Identify which cell holds the provided text, then report its (X, Y) central coordinate. 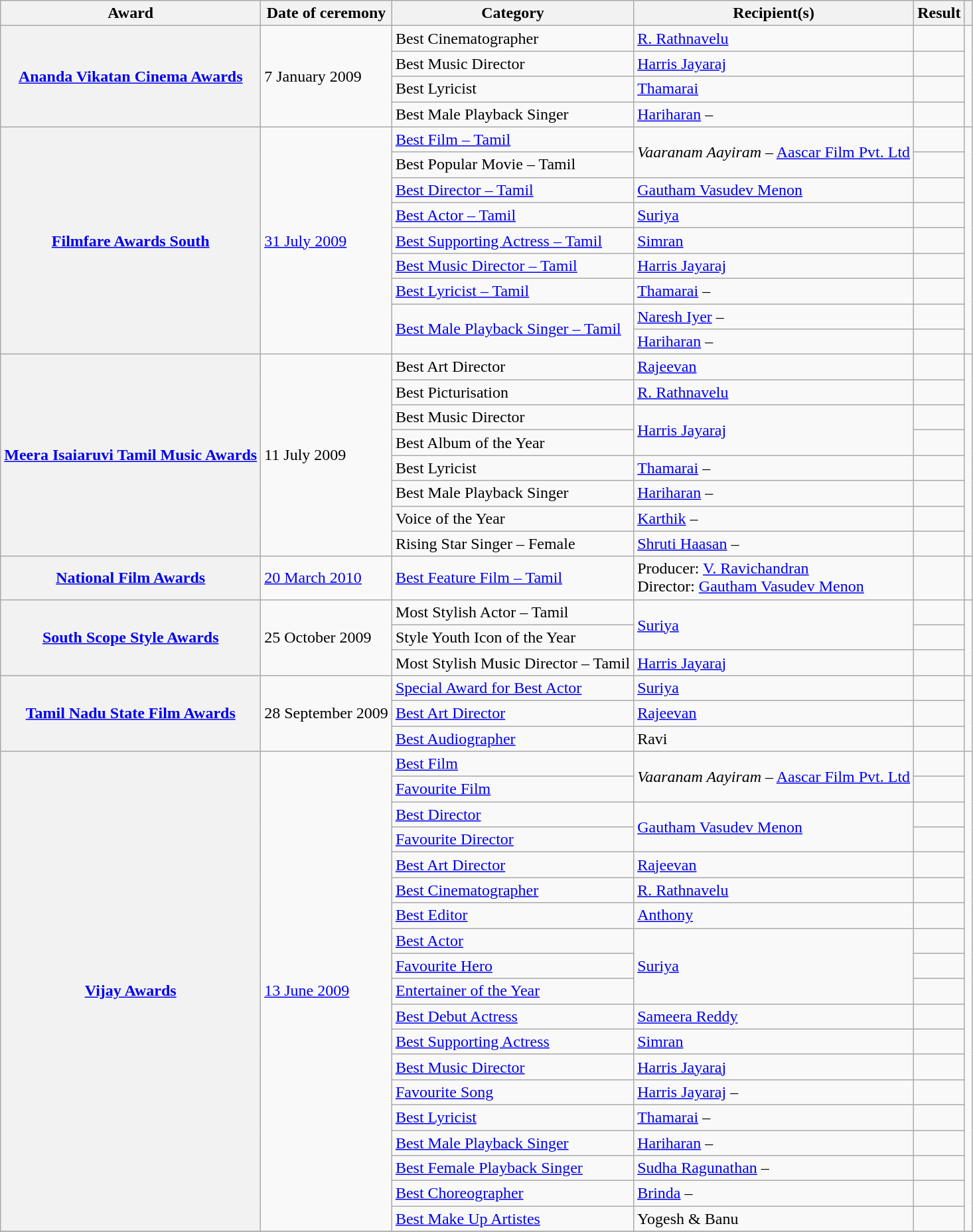
Best Make Up Artistes (512, 1219)
Rising Star Singer – Female (512, 544)
Award (131, 13)
Best Feature Film – Tamil (512, 577)
Filmfare Awards South (131, 240)
Best Film (512, 764)
Ananda Vikatan Cinema Awards (131, 76)
13 June 2009 (327, 992)
Vijay Awards (131, 992)
Special Award for Best Actor (512, 688)
11 July 2009 (327, 455)
Favourite Film (512, 789)
Style Youth Icon of the Year (512, 637)
Shruti Haasan – (774, 544)
Anthony (774, 915)
Best Supporting Actress (512, 1041)
Entertainer of the Year (512, 991)
Karthik – (774, 518)
Thamarai (774, 89)
Naresh Iyer – (774, 317)
Best Editor (512, 915)
20 March 2010 (327, 577)
Best Actor – Tamil (512, 215)
Category (512, 13)
Harris Jayaraj – (774, 1092)
Best Director (512, 814)
Best Picturisation (512, 392)
Result (939, 13)
Yogesh & Banu (774, 1219)
Best Lyricist – Tamil (512, 291)
Best Film – Tamil (512, 139)
Sameera Reddy (774, 1016)
31 July 2009 (327, 240)
Best Female Playback Singer (512, 1168)
Best Debut Actress (512, 1016)
Best Music Director – Tamil (512, 266)
National Film Awards (131, 577)
Tamil Nadu State Film Awards (131, 713)
Meera Isaiaruvi Tamil Music Awards (131, 455)
Best Popular Movie – Tamil (512, 165)
Best Supporting Actress – Tamil (512, 240)
Best Album of the Year (512, 443)
Most Stylish Music Director – Tamil (512, 662)
Best Director – Tamil (512, 190)
Best Audiographer (512, 739)
Most Stylish Actor – Tamil (512, 612)
South Scope Style Awards (131, 637)
Ravi (774, 739)
Voice of the Year (512, 518)
Favourite Hero (512, 966)
Date of ceremony (327, 13)
7 January 2009 (327, 76)
Brinda – (774, 1193)
Best Male Playback Singer – Tamil (512, 329)
Favourite Song (512, 1092)
Recipient(s) (774, 13)
Producer: V. RavichandranDirector: Gautham Vasudev Menon (774, 577)
Best Actor (512, 941)
Favourite Director (512, 840)
25 October 2009 (327, 637)
28 September 2009 (327, 713)
Best Choreographer (512, 1193)
Sudha Ragunathan – (774, 1168)
